Identify which cell holds the provided text, then report its [X, Y] central coordinate. 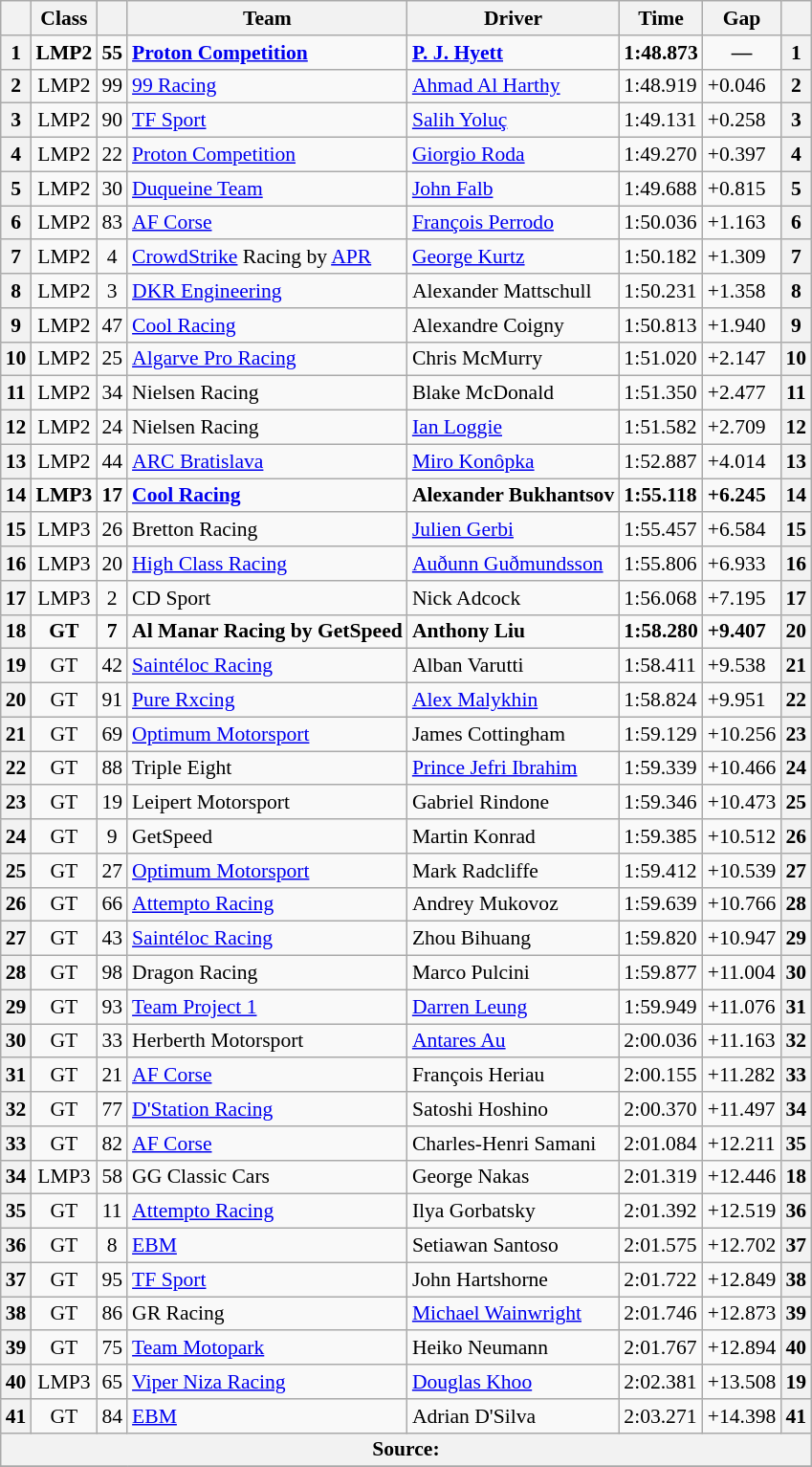
+11.004 [742, 973]
+10.512 [742, 836]
Gap [742, 18]
1:59.385 [660, 836]
1:49.688 [660, 189]
+6.245 [742, 496]
+9.407 [742, 632]
1:59.346 [660, 803]
Prince Jefri Ibrahim [513, 768]
Alexander Mattschull [513, 291]
ARC Bratislava [268, 461]
Algarve Pro Racing [268, 359]
1:59.820 [660, 939]
1:48.873 [660, 53]
1:56.068 [660, 598]
+1.358 [742, 291]
91 [112, 700]
2:01.767 [660, 1348]
1:48.919 [660, 86]
Darren Leung [513, 1007]
+1.309 [742, 257]
Auðunn Guðmundsson [513, 564]
+1.940 [742, 325]
+1.163 [742, 223]
+2.709 [742, 428]
Alexandre Coigny [513, 325]
+10.539 [742, 871]
CD Sport [268, 598]
+11.497 [742, 1109]
François Heriau [513, 1076]
1:52.887 [660, 461]
Viper Niza Racing [268, 1382]
+10.473 [742, 803]
Michael Wainwright [513, 1314]
Heiko Neumann [513, 1348]
George Kurtz [513, 257]
Triple Eight [268, 768]
43 [112, 939]
42 [112, 666]
George Nakas [513, 1177]
Leipert Motorsport [268, 803]
2:01.722 [660, 1279]
1:59.339 [660, 768]
+2.147 [742, 359]
+0.815 [742, 189]
+11.282 [742, 1076]
82 [112, 1144]
DKR Engineering [268, 291]
2:01.746 [660, 1314]
1:59.412 [660, 871]
2:00.036 [660, 1041]
+13.508 [742, 1382]
Adrian D'Silva [513, 1416]
James Cottingham [513, 734]
Martin Konrad [513, 836]
Team Motopark [268, 1348]
François Perrodo [513, 223]
+11.163 [742, 1041]
1:59.949 [660, 1007]
1:55.806 [660, 564]
John Hartshorne [513, 1279]
Anthony Liu [513, 632]
+9.951 [742, 700]
69 [112, 734]
Class [63, 18]
2:00.370 [660, 1109]
1:50.182 [660, 257]
+10.466 [742, 768]
Duqueine Team [268, 189]
Charles-Henri Samani [513, 1144]
99 [112, 86]
1:49.131 [660, 121]
Alexander Bukhantsov [513, 496]
75 [112, 1348]
+10.256 [742, 734]
+0.397 [742, 155]
90 [112, 121]
D'Station Racing [268, 1109]
Antares Au [513, 1041]
CrowdStrike Racing by APR [268, 257]
Blake McDonald [513, 393]
+10.766 [742, 904]
1:49.270 [660, 155]
+0.258 [742, 121]
Dragon Racing [268, 973]
Andrey Mukovoz [513, 904]
Zhou Bihuang [513, 939]
65 [112, 1382]
+12.849 [742, 1279]
86 [112, 1314]
47 [112, 325]
Alban Varutti [513, 666]
GetSpeed [268, 836]
Satoshi Hoshino [513, 1109]
1:58.824 [660, 700]
Salih Yoluç [513, 121]
93 [112, 1007]
1:50.036 [660, 223]
+2.477 [742, 393]
1:51.020 [660, 359]
83 [112, 223]
Douglas Khoo [513, 1382]
1:58.411 [660, 666]
1:51.350 [660, 393]
Setiawan Santoso [513, 1246]
Mark Radcliffe [513, 871]
1:59.877 [660, 973]
44 [112, 461]
+12.873 [742, 1314]
— [742, 53]
+12.519 [742, 1211]
2:01.084 [660, 1144]
1:50.231 [660, 291]
84 [112, 1416]
P. J. Hyett [513, 53]
Gabriel Rindone [513, 803]
66 [112, 904]
Marco Pulcini [513, 973]
Team [268, 18]
98 [112, 973]
Pure Rxcing [268, 700]
Miro Konôpka [513, 461]
+6.584 [742, 530]
99 Racing [268, 86]
2:01.575 [660, 1246]
High Class Racing [268, 564]
Chris McMurry [513, 359]
95 [112, 1279]
2:02.381 [660, 1382]
1:50.813 [660, 325]
Herberth Motorsport [268, 1041]
Giorgio Roda [513, 155]
1:59.639 [660, 904]
1:58.280 [660, 632]
+12.894 [742, 1348]
+12.211 [742, 1144]
+14.398 [742, 1416]
Julien Gerbi [513, 530]
Team Project 1 [268, 1007]
+11.076 [742, 1007]
+12.702 [742, 1246]
John Falb [513, 189]
+0.046 [742, 86]
Nick Adcock [513, 598]
Bretton Racing [268, 530]
+9.538 [742, 666]
1:55.118 [660, 496]
1:51.582 [660, 428]
Source: [406, 1450]
+6.933 [742, 564]
58 [112, 1177]
+10.947 [742, 939]
2:00.155 [660, 1076]
Ahmad Al Harthy [513, 86]
GR Racing [268, 1314]
GG Classic Cars [268, 1177]
Ian Loggie [513, 428]
Al Manar Racing by GetSpeed [268, 632]
1:59.129 [660, 734]
Driver [513, 18]
88 [112, 768]
+12.446 [742, 1177]
2:01.319 [660, 1177]
+7.195 [742, 598]
2:01.392 [660, 1211]
Ilya Gorbatsky [513, 1211]
1:55.457 [660, 530]
Alex Malykhin [513, 700]
2:03.271 [660, 1416]
Time [660, 18]
77 [112, 1109]
+4.014 [742, 461]
55 [112, 53]
